From the cell containing the given text, extract its center point as [x, y] coordinate. 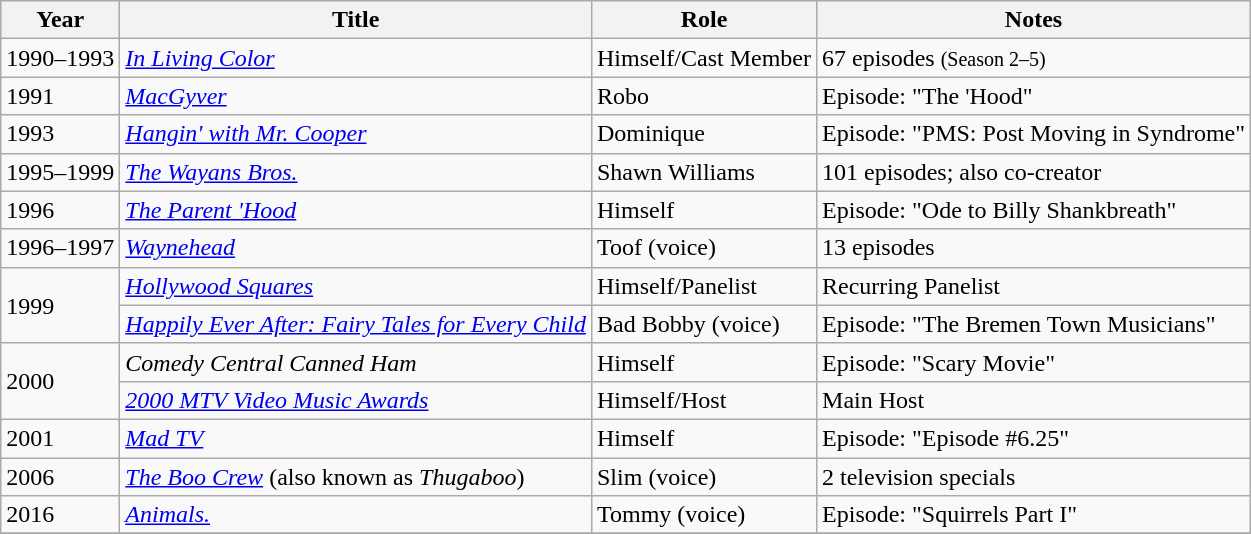
2016 [60, 515]
67 episodes (Season 2–5) [1034, 58]
Episode: "Episode #6.25" [1034, 438]
Himself/Host [704, 400]
Notes [1034, 20]
Happily Ever After: Fairy Tales for Every Child [356, 324]
2000 MTV Video Music Awards [356, 400]
1995–1999 [60, 172]
Hangin' with Mr. Cooper [356, 134]
1993 [60, 134]
MacGyver [356, 96]
Slim (voice) [704, 477]
13 episodes [1034, 248]
1991 [60, 96]
Recurring Panelist [1034, 286]
1990–1993 [60, 58]
Shawn Williams [704, 172]
Main Host [1034, 400]
Himself/Cast Member [704, 58]
Animals. [356, 515]
1999 [60, 305]
The Parent 'Hood [356, 210]
Episode: "PMS: Post Moving in Syndrome" [1034, 134]
Episode: "The Bremen Town Musicians" [1034, 324]
2000 [60, 381]
Comedy Central Canned Ham [356, 362]
Mad TV [356, 438]
Title [356, 20]
Bad Bobby (voice) [704, 324]
2001 [60, 438]
1996 [60, 210]
1996–1997 [60, 248]
Dominique [704, 134]
Episode: "Ode to Billy Shankbreath" [1034, 210]
Hollywood Squares [356, 286]
2 television specials [1034, 477]
Tommy (voice) [704, 515]
Waynehead [356, 248]
Himself/Panelist [704, 286]
Toof (voice) [704, 248]
Episode: "Squirrels Part I" [1034, 515]
101 episodes; also co-creator [1034, 172]
Role [704, 20]
Year [60, 20]
In Living Color [356, 58]
Episode: "Scary Movie" [1034, 362]
The Wayans Bros. [356, 172]
The Boo Crew (also known as Thugaboo) [356, 477]
2006 [60, 477]
Robo [704, 96]
Episode: "The 'Hood" [1034, 96]
